From the cell containing the given text, extract its center point as (X, Y) coordinate. 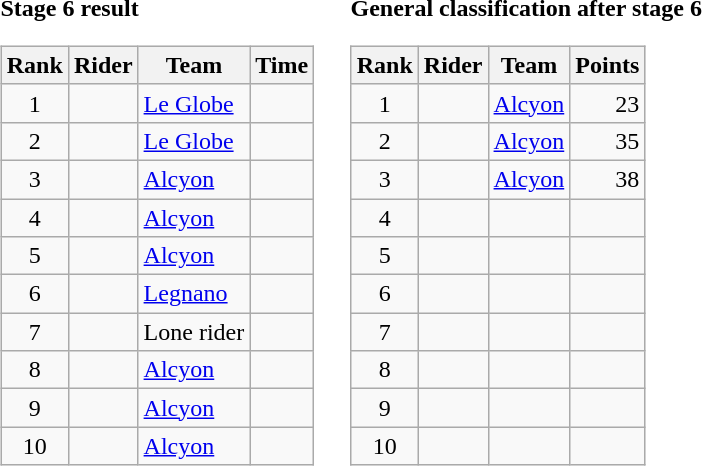
35 (608, 141)
23 (608, 103)
Time (282, 65)
Points (608, 65)
Legnano (194, 294)
Lone rider (194, 332)
38 (608, 179)
